Pinpoint the cell where the given text exists, returning its [X, Y] midpoint coordinate. 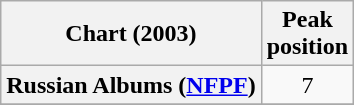
Peakposition [307, 34]
Russian Albums (NFPF) [131, 85]
Chart (2003) [131, 34]
7 [307, 85]
